For the text-containing cell, return its midpoint in [X, Y] coordinate format. 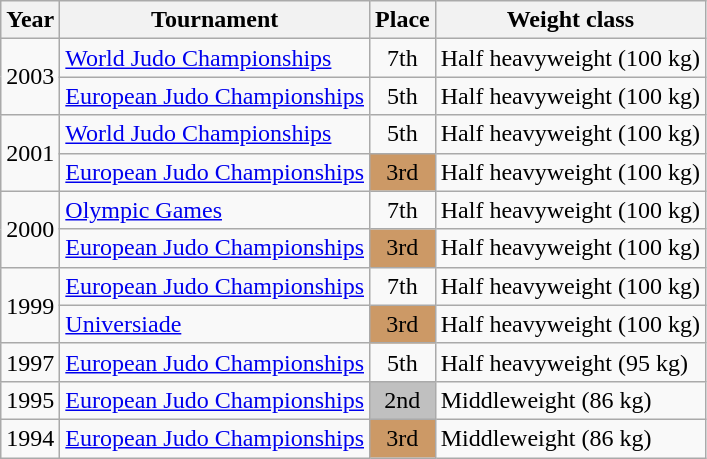
Half heavyweight (95 kg) [570, 362]
Universiade [215, 324]
1995 [30, 400]
Place [403, 20]
2001 [30, 153]
Weight class [570, 20]
1997 [30, 362]
2003 [30, 77]
Year [30, 20]
2000 [30, 229]
Tournament [215, 20]
Olympic Games [215, 210]
1994 [30, 438]
2nd [403, 400]
1999 [30, 305]
